Pinpoint the cell where the given text exists, returning its (X, Y) midpoint coordinate. 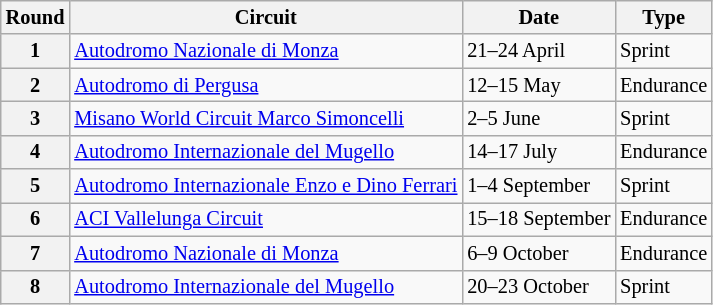
14–17 July (538, 152)
Autodromo Internazionale Enzo e Dino Ferrari (266, 186)
6 (36, 219)
Round (36, 17)
12–15 May (538, 85)
2–5 June (538, 118)
3 (36, 118)
Autodromo di Pergusa (266, 85)
Misano World Circuit Marco Simoncelli (266, 118)
Type (664, 17)
8 (36, 287)
1–4 September (538, 186)
7 (36, 253)
21–24 April (538, 51)
6–9 October (538, 253)
5 (36, 186)
1 (36, 51)
20–23 October (538, 287)
Circuit (266, 17)
2 (36, 85)
4 (36, 152)
Date (538, 17)
ACI Vallelunga Circuit (266, 219)
15–18 September (538, 219)
